Provide the [x, y] coordinate of the cell's center where the given text is located.  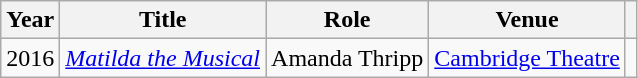
Role [348, 20]
Matilda the Musical [163, 58]
Title [163, 20]
2016 [30, 58]
Venue [528, 20]
Cambridge Theatre [528, 58]
Amanda Thripp [348, 58]
Year [30, 20]
